Capture the cell that displays the provided text and extract its [x, y] central coordinate. 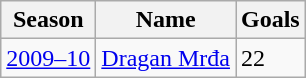
Name [166, 20]
22 [271, 58]
Goals [271, 20]
Dragan Mrđa [166, 58]
Season [48, 20]
2009–10 [48, 58]
